Return [x, y] of the center of cell containing provided text 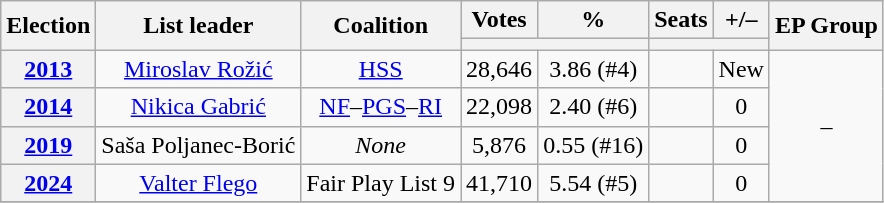
Fair Play List 9 [381, 183]
% [594, 20]
Coalition [381, 26]
Valter Flego [198, 183]
2024 [48, 183]
5.54 (#5) [594, 183]
41,710 [500, 183]
2014 [48, 107]
3.86 (#4) [594, 69]
New [741, 69]
EP Group [826, 26]
HSS [381, 69]
List leader [198, 26]
Votes [500, 20]
2013 [48, 69]
– [826, 126]
Seats [681, 20]
Miroslav Rožić [198, 69]
22,098 [500, 107]
0.55 (#16) [594, 145]
+/– [741, 20]
Election [48, 26]
Saša Poljanec-Borić [198, 145]
None [381, 145]
2.40 (#6) [594, 107]
Nikica Gabrić [198, 107]
NF–PGS–RI [381, 107]
5,876 [500, 145]
28,646 [500, 69]
2019 [48, 145]
